Find where the given text appears and provide that cell's center as (x, y) coordinate. 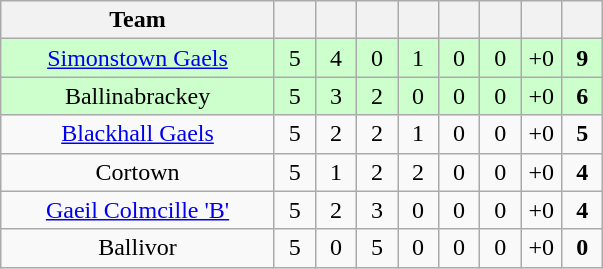
Gaeil Colmcille 'B' (138, 210)
9 (582, 58)
6 (582, 96)
Blackhall Gaels (138, 134)
Ballivor (138, 248)
Cortown (138, 172)
Ballinabrackey (138, 96)
Team (138, 20)
Simonstown Gaels (138, 58)
